Return the (x, y) coordinate for the center point of the cell that contains the specified text.  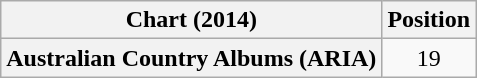
19 (429, 58)
Australian Country Albums (ARIA) (192, 58)
Chart (2014) (192, 20)
Position (429, 20)
